Output the (x, y) coordinate of the center of the cell containing the given text.  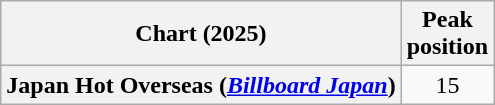
15 (447, 85)
Japan Hot Overseas (Billboard Japan) (201, 85)
Chart (2025) (201, 34)
Peakposition (447, 34)
